Capture the cell that displays the provided text and extract its (x, y) central coordinate. 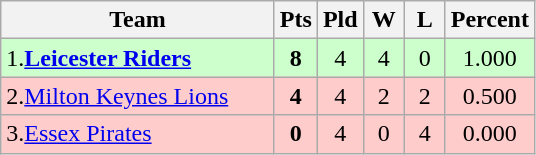
Pts (296, 20)
Team (138, 20)
W (384, 20)
Pld (340, 20)
Percent (490, 20)
3.Essex Pirates (138, 134)
L (424, 20)
8 (296, 58)
1.000 (490, 58)
1.Leicester Riders (138, 58)
2.Milton Keynes Lions (138, 96)
0.000 (490, 134)
0.500 (490, 96)
